Return (x, y) of the center of cell containing provided text 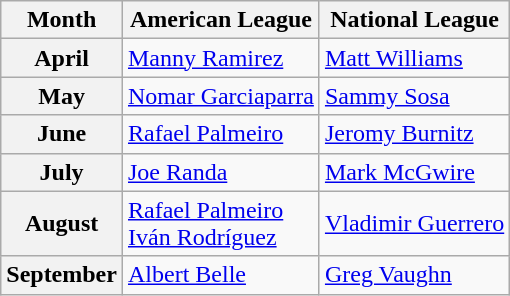
Mark McGwire (414, 172)
National League (414, 20)
September (62, 275)
Vladimir Guerrero (414, 224)
Jeromy Burnitz (414, 134)
Rafael Palmeiro (220, 134)
American League (220, 20)
Sammy Sosa (414, 96)
Month (62, 20)
May (62, 96)
Matt Williams (414, 58)
Albert Belle (220, 275)
June (62, 134)
April (62, 58)
Greg Vaughn (414, 275)
Manny Ramirez (220, 58)
Nomar Garciaparra (220, 96)
July (62, 172)
Rafael PalmeiroIván Rodríguez (220, 224)
August (62, 224)
Joe Randa (220, 172)
